Identify which cell holds the provided text, then report its [X, Y] central coordinate. 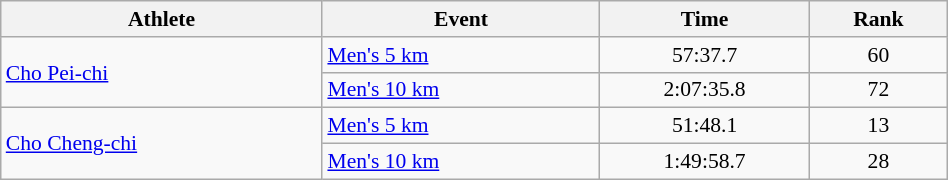
2:07:35.8 [705, 90]
Rank [879, 19]
57:37.7 [705, 55]
1:49:58.7 [705, 162]
Athlete [162, 19]
Time [705, 19]
Cho Pei-chi [162, 72]
51:48.1 [705, 126]
72 [879, 90]
60 [879, 55]
13 [879, 126]
28 [879, 162]
Cho Cheng-chi [162, 144]
Event [460, 19]
